Return the [X, Y] coordinate for the center point of the cell that contains the specified text.  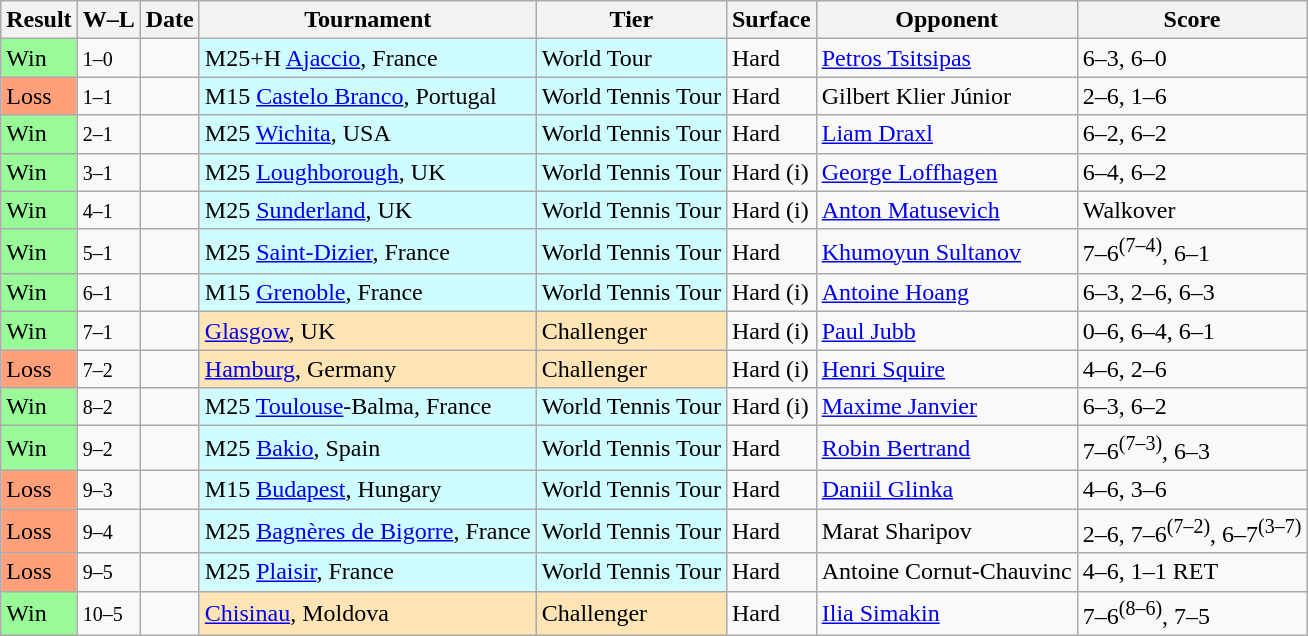
W–L [108, 20]
Liam Draxl [946, 134]
9–3 [108, 489]
M25 Saint-Dizier, France [368, 252]
3–1 [108, 172]
4–6, 3–6 [1192, 489]
4–1 [108, 210]
M25 Bagnères de Bigorre, France [368, 532]
M25 Bakio, Spain [368, 448]
7–6(7–4), 6–1 [1192, 252]
M15 Grenoble, France [368, 293]
1–1 [108, 96]
Petros Tsitsipas [946, 58]
7–1 [108, 331]
9–5 [108, 572]
Tournament [368, 20]
Walkover [1192, 210]
Henri Squire [946, 369]
M25 Toulouse-Balma, France [368, 407]
Date [170, 20]
Result [39, 20]
Ilia Simakin [946, 614]
Khumoyun Sultanov [946, 252]
7–2 [108, 369]
M25 Wichita, USA [368, 134]
M15 Budapest, Hungary [368, 489]
0–6, 6–4, 6–1 [1192, 331]
6–4, 6–2 [1192, 172]
M25 Sunderland, UK [368, 210]
M25 Loughborough, UK [368, 172]
4–6, 1–1 RET [1192, 572]
8–2 [108, 407]
7–6(8–6), 7–5 [1192, 614]
Tier [631, 20]
2–6, 7–6(7–2), 6–7(3–7) [1192, 532]
M25 Plaisir, France [368, 572]
Anton Matusevich [946, 210]
6–2, 6–2 [1192, 134]
Paul Jubb [946, 331]
Daniil Glinka [946, 489]
2–1 [108, 134]
6–3, 6–2 [1192, 407]
Hamburg, Germany [368, 369]
6–3, 2–6, 6–3 [1192, 293]
Opponent [946, 20]
6–1 [108, 293]
Chisinau, Moldova [368, 614]
1–0 [108, 58]
9–4 [108, 532]
6–3, 6–0 [1192, 58]
10–5 [108, 614]
Gilbert Klier Júnior [946, 96]
Robin Bertrand [946, 448]
Antoine Cornut-Chauvinc [946, 572]
George Loffhagen [946, 172]
Antoine Hoang [946, 293]
M15 Castelo Branco, Portugal [368, 96]
7–6(7–3), 6–3 [1192, 448]
5–1 [108, 252]
M25+H Ajaccio, France [368, 58]
World Tour [631, 58]
Maxime Janvier [946, 407]
Marat Sharipov [946, 532]
4–6, 2–6 [1192, 369]
Score [1192, 20]
2–6, 1–6 [1192, 96]
Glasgow, UK [368, 331]
9–2 [108, 448]
Surface [771, 20]
